Extract the [x, y] coordinate from the center of the cell holding the provided text.  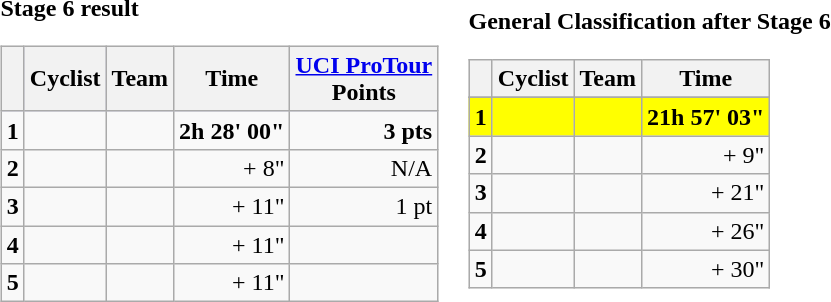
3 pts [364, 130]
1 pt [364, 206]
2h 28' 00" [232, 130]
UCI ProTourPoints [364, 78]
+ 9" [706, 155]
+ 26" [706, 231]
N/A [364, 168]
+ 8" [232, 168]
+ 21" [706, 193]
+ 30" [706, 269]
21h 57' 03" [706, 117]
